Scan for the cell matching the given text and deliver its [X, Y] coordinate at center. 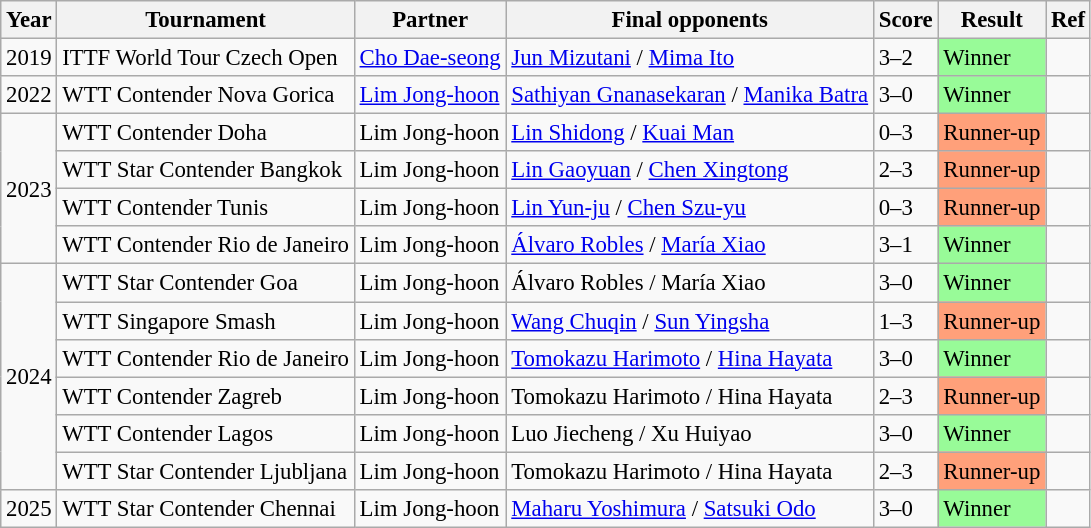
Jun Mizutani / Mima Ito [690, 58]
Lin Shidong / Kuai Man [690, 133]
2019 [29, 58]
2023 [29, 189]
2024 [29, 377]
3–2 [906, 58]
WTT Singapore Smash [206, 321]
WTT Contender Lagos [206, 433]
3–1 [906, 245]
WTT Star Contender Bangkok [206, 170]
Sathiyan Gnanasekaran / Manika Batra [690, 95]
Partner [430, 20]
WTT Star Contender Ljubljana [206, 471]
Year [29, 20]
WTT Contender Doha [206, 133]
Ref [1068, 20]
WTT Contender Zagreb [206, 396]
Final opponents [690, 20]
Cho Dae-seong [430, 58]
Tournament [206, 20]
WTT Contender Nova Gorica [206, 95]
Luo Jiecheng / Xu Huiyao [690, 433]
WTT Contender Tunis [206, 208]
WTT Star Contender Goa [206, 283]
1–3 [906, 321]
Wang Chuqin / Sun Yingsha [690, 321]
Maharu Yoshimura / Satsuki Odo [690, 509]
2025 [29, 509]
Score [906, 20]
Lin Yun-ju / Chen Szu-yu [690, 208]
2022 [29, 95]
WTT Star Contender Chennai [206, 509]
ITTF World Tour Czech Open [206, 58]
Result [992, 20]
Lin Gaoyuan / Chen Xingtong [690, 170]
